From the cell containing the given text, extract its center point as [X, Y] coordinate. 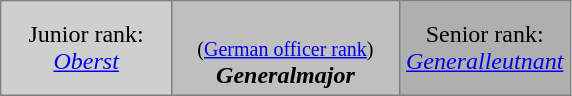
Senior rank:Generalleutnant [484, 48]
Junior rank:Oberst [86, 48]
(German officer rank)Generalmajor [286, 48]
